Identify which cell holds the provided text, then report its [X, Y] central coordinate. 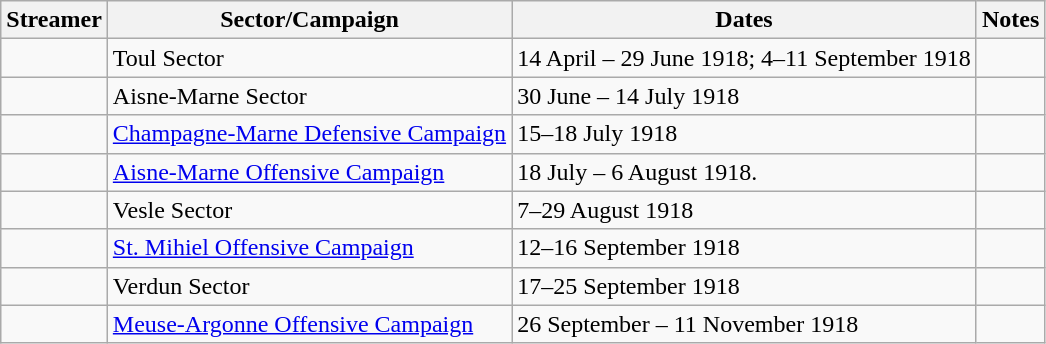
14 April – 29 June 1918; 4–11 September 1918 [744, 58]
26 September – 11 November 1918 [744, 324]
Champagne-Marne Defensive Campaign [309, 134]
Verdun Sector [309, 286]
12–16 September 1918 [744, 248]
Toul Sector [309, 58]
15–18 July 1918 [744, 134]
Notes [1010, 20]
Aisne-Marne Sector [309, 96]
17–25 September 1918 [744, 286]
Meuse-Argonne Offensive Campaign [309, 324]
Dates [744, 20]
Vesle Sector [309, 210]
Aisne-Marne Offensive Campaign [309, 172]
St. Mihiel Offensive Campaign [309, 248]
Sector/Campaign [309, 20]
7–29 August 1918 [744, 210]
18 July – 6 August 1918. [744, 172]
30 June – 14 July 1918 [744, 96]
Streamer [54, 20]
